Determine the [x, y] coordinate at the center of the cell enclosing the given text.  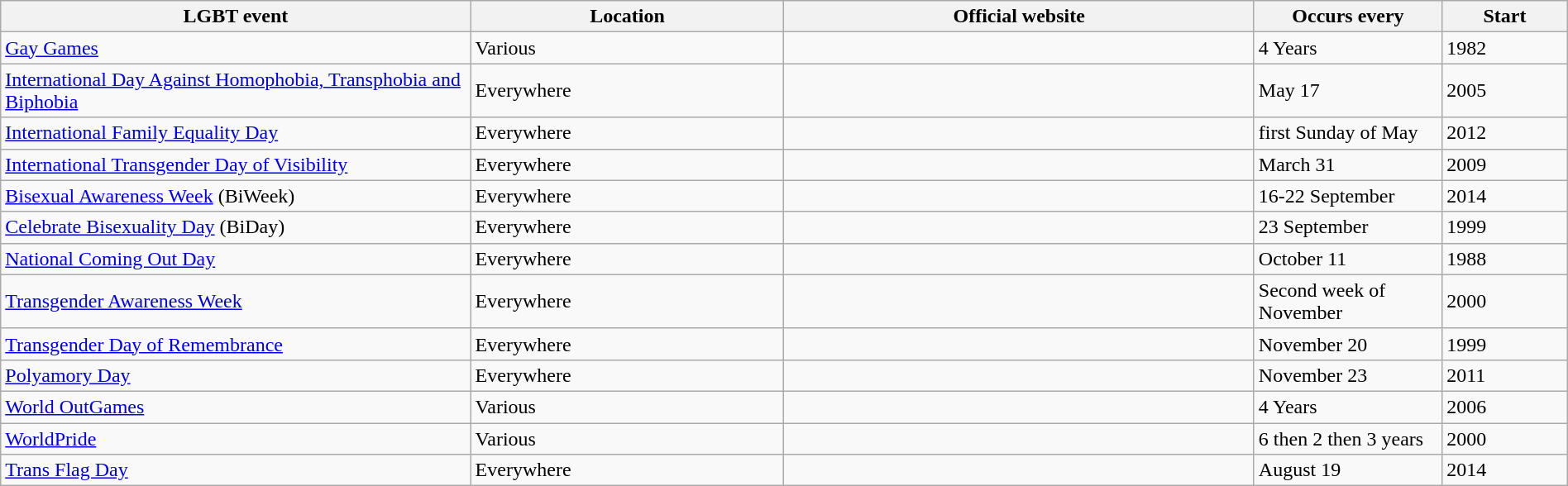
Transgender Awareness Week [236, 301]
16-22 September [1348, 196]
August 19 [1348, 470]
Second week of November [1348, 301]
March 31 [1348, 164]
Gay Games [236, 48]
National Coming Out Day [236, 259]
May 17 [1348, 91]
2012 [1505, 133]
6 then 2 then 3 years [1348, 439]
World OutGames [236, 407]
Celebrate Bisexuality Day (BiDay) [236, 227]
October 11 [1348, 259]
first Sunday of May [1348, 133]
Transgender Day of Remembrance [236, 344]
2005 [1505, 91]
WorldPride [236, 439]
2006 [1505, 407]
International Transgender Day of Visibility [236, 164]
LGBT event [236, 17]
November 23 [1348, 375]
November 20 [1348, 344]
1988 [1505, 259]
Occurs every [1348, 17]
Polyamory Day [236, 375]
2009 [1505, 164]
International Day Against Homophobia, Transphobia and Biphobia [236, 91]
Start [1505, 17]
International Family Equality Day [236, 133]
23 September [1348, 227]
Official website [1019, 17]
2011 [1505, 375]
Trans Flag Day [236, 470]
Location [627, 17]
Bisexual Awareness Week (BiWeek) [236, 196]
1982 [1505, 48]
